Find where the given text appears and provide that cell's center as [X, Y] coordinate. 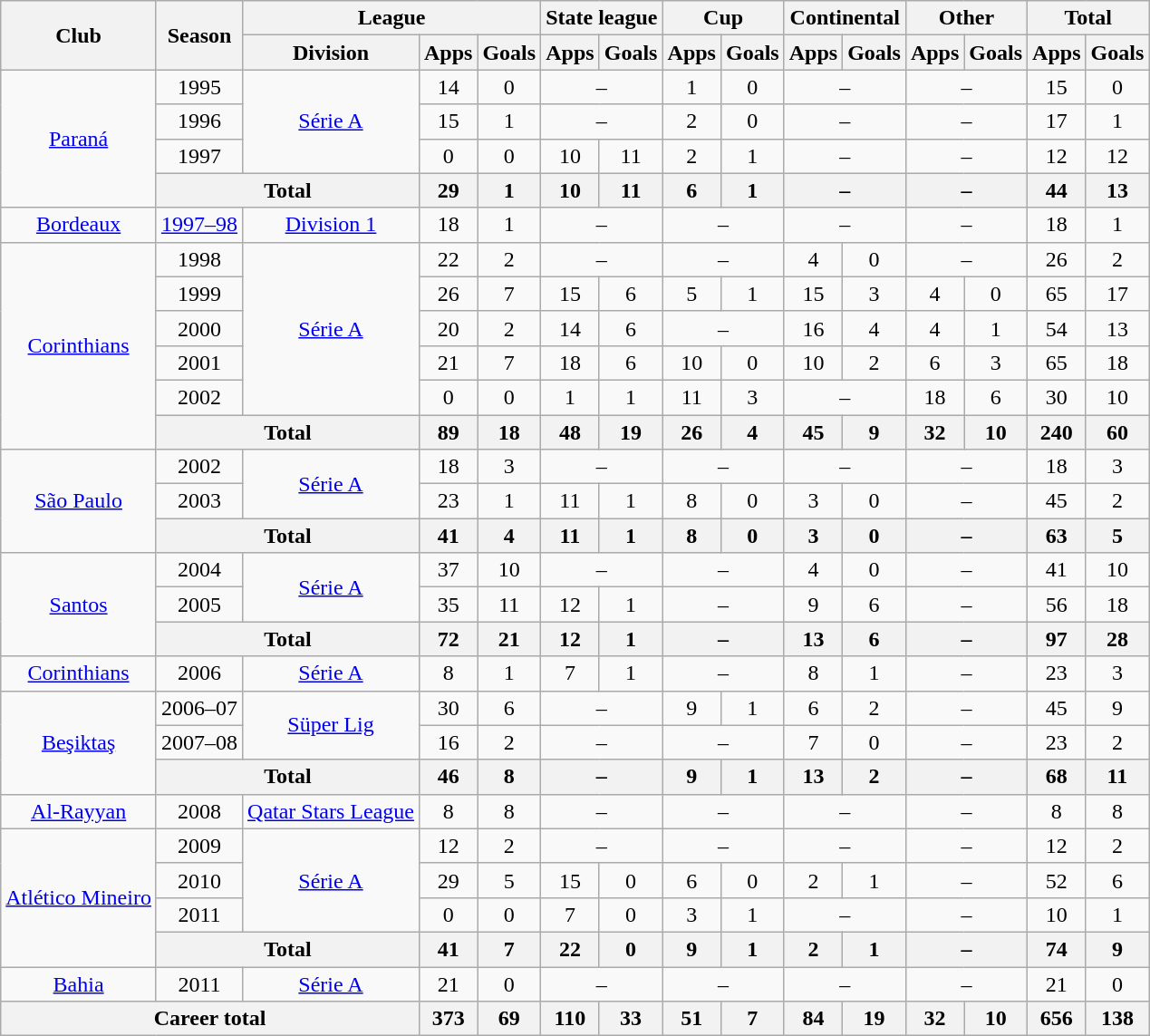
Season [199, 35]
1998 [199, 259]
Continental [845, 18]
Qatar Stars League [332, 811]
63 [1057, 536]
37 [448, 570]
Santos [79, 605]
2000 [199, 328]
Division 1 [332, 225]
33 [631, 1019]
Atlético Mineiro [79, 897]
74 [1057, 949]
Al-Rayyan [79, 811]
1996 [199, 121]
35 [448, 605]
1999 [199, 294]
52 [1057, 880]
Cup [723, 18]
Other [966, 18]
68 [1057, 777]
46 [448, 777]
1997–98 [199, 225]
2008 [199, 811]
656 [1057, 1019]
2009 [199, 846]
Club [79, 35]
2005 [199, 605]
69 [509, 1019]
373 [448, 1019]
97 [1057, 639]
Career total [210, 1019]
São Paulo [79, 501]
60 [1117, 432]
State league [602, 18]
2010 [199, 880]
89 [448, 432]
84 [813, 1019]
Bahia [79, 983]
51 [691, 1019]
48 [570, 432]
54 [1057, 328]
2007–08 [199, 742]
2006 [199, 673]
110 [570, 1019]
1997 [199, 156]
Division [332, 53]
2006–07 [199, 708]
Paraná [79, 139]
Beşiktaş [79, 742]
138 [1117, 1019]
44 [1057, 190]
72 [448, 639]
28 [1117, 639]
1995 [199, 87]
Bordeaux [79, 225]
2003 [199, 501]
2001 [199, 363]
240 [1057, 432]
League [391, 18]
56 [1057, 605]
Süper Lig [332, 725]
20 [448, 328]
2004 [199, 570]
